Output the [X, Y] coordinate of the center of the cell containing the given text.  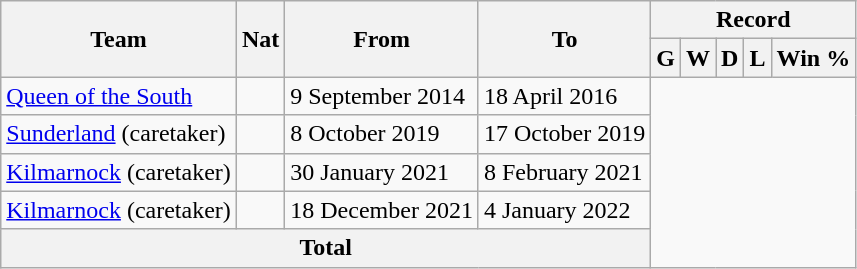
From [382, 39]
Queen of the South [119, 96]
30 January 2021 [382, 172]
17 October 2019 [564, 134]
18 April 2016 [564, 96]
8 October 2019 [382, 134]
4 January 2022 [564, 210]
To [564, 39]
Nat [260, 39]
D [730, 58]
18 December 2021 [382, 210]
8 February 2021 [564, 172]
W [698, 58]
G [666, 58]
Record [754, 20]
Team [119, 39]
Win % [814, 58]
Total [326, 248]
Sunderland (caretaker) [119, 134]
9 September 2014 [382, 96]
L [758, 58]
